Return (X, Y) of the center of cell containing provided text 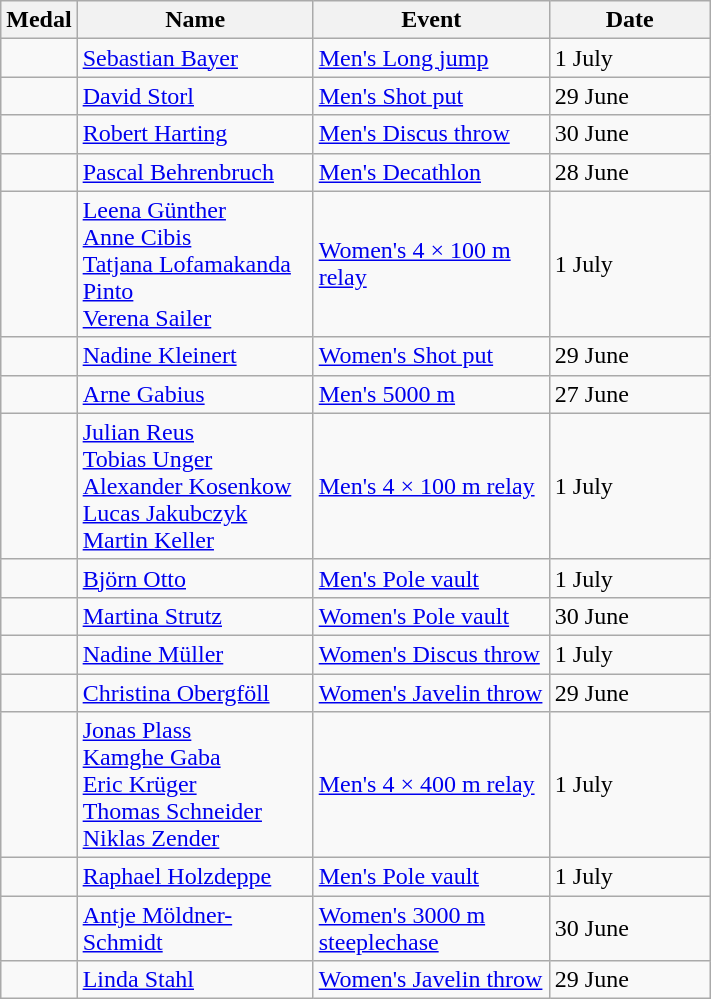
Men's Discus throw (431, 134)
Pascal Behrenbruch (195, 172)
Sebastian Bayer (195, 58)
Men's 5000 m (431, 394)
Women's 4 × 100 m relay (431, 264)
Arne Gabius (195, 394)
28 June (630, 172)
Raphael Holzdeppe (195, 877)
Martina Strutz (195, 616)
Women's 3000 m steeplechase (431, 928)
Women's Pole vault (431, 616)
Jonas PlassKamghe GabaEric KrügerThomas SchneiderNiklas Zender (195, 785)
Men's Shot put (431, 96)
Men's 4 × 100 m relay (431, 486)
Christina Obergföll (195, 693)
Men's Long jump (431, 58)
Linda Stahl (195, 980)
Leena GüntherAnne CibisTatjana Lofamakanda PintoVerena Sailer (195, 264)
27 June (630, 394)
Medal (39, 20)
Julian ReusTobias UngerAlexander KosenkowLucas JakubczykMartin Keller (195, 486)
Name (195, 20)
Event (431, 20)
Nadine Kleinert (195, 356)
Women's Shot put (431, 356)
Nadine Müller (195, 654)
Men's Decathlon (431, 172)
Men's 4 × 400 m relay (431, 785)
Robert Harting (195, 134)
Women's Discus throw (431, 654)
Antje Möldner-Schmidt (195, 928)
David Storl (195, 96)
Date (630, 20)
Björn Otto (195, 578)
